Scan for the cell matching the given text and deliver its [X, Y] coordinate at center. 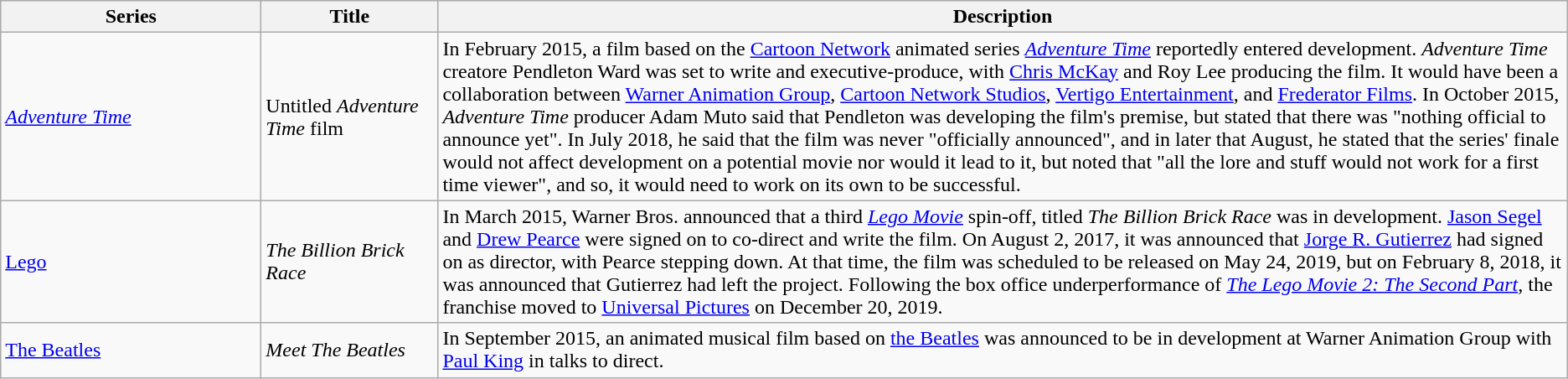
Meet The Beatles [350, 350]
Untitled Adventure Time film [350, 117]
Lego [131, 262]
Series [131, 17]
The Billion Brick Race [350, 262]
The Beatles [131, 350]
Description [1003, 17]
Title [350, 17]
Adventure Time [131, 117]
